Detect which cell encompasses the target text, then output its [X, Y] center coordinate. 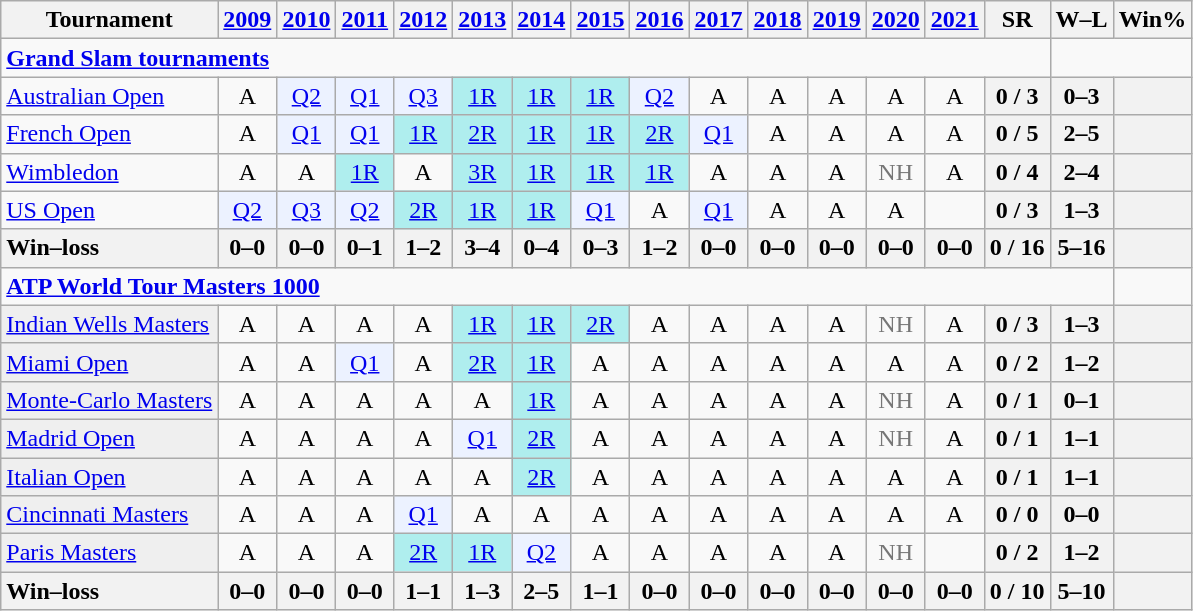
2009 [248, 20]
2014 [542, 20]
Paris Masters [110, 553]
SR [1017, 20]
Madrid Open [110, 438]
3–4 [482, 248]
Indian Wells Masters [110, 324]
Italian Open [110, 477]
W–L [1082, 20]
2013 [482, 20]
Win% [1152, 20]
Cincinnati Masters [110, 515]
2015 [600, 20]
2017 [718, 20]
0 / 10 [1017, 591]
2020 [896, 20]
0–4 [542, 248]
Grand Slam tournaments [526, 58]
0 / 0 [1017, 515]
Miami Open [110, 362]
2010 [306, 20]
Tournament [110, 20]
US Open [110, 210]
Wimbledon [110, 172]
5–10 [1082, 591]
2012 [424, 20]
2019 [836, 20]
ATP World Tour Masters 1000 [557, 286]
2011 [365, 20]
2–4 [1082, 172]
Australian Open [110, 96]
0 / 16 [1017, 248]
0 / 4 [1017, 172]
2021 [954, 20]
3R [482, 172]
French Open [110, 134]
Monte-Carlo Masters [110, 400]
2018 [778, 20]
2016 [660, 20]
0 / 5 [1017, 134]
5–16 [1082, 248]
